Search for the cell housing the specified text and yield its (x, y) center coordinate. 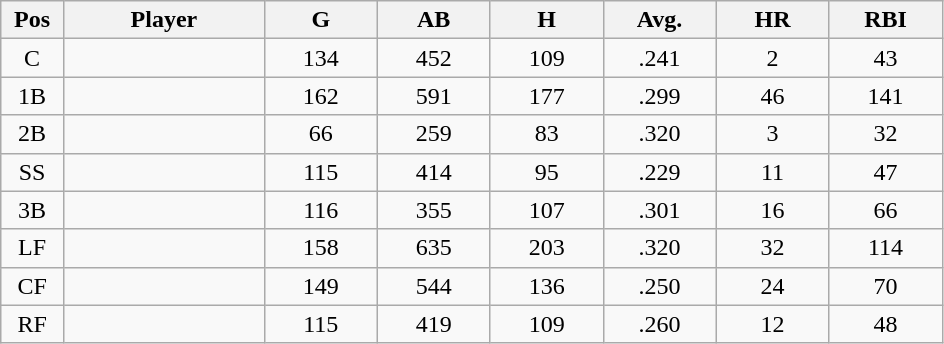
.250 (660, 286)
591 (434, 96)
RBI (886, 20)
46 (772, 96)
414 (434, 172)
134 (320, 58)
Avg. (660, 20)
RF (32, 324)
544 (434, 286)
452 (434, 58)
141 (886, 96)
LF (32, 248)
48 (886, 324)
.299 (660, 96)
H (546, 20)
635 (434, 248)
3 (772, 134)
.241 (660, 58)
.301 (660, 210)
2 (772, 58)
43 (886, 58)
95 (546, 172)
12 (772, 324)
CF (32, 286)
24 (772, 286)
136 (546, 286)
SS (32, 172)
C (32, 58)
177 (546, 96)
AB (434, 20)
47 (886, 172)
16 (772, 210)
70 (886, 286)
149 (320, 286)
162 (320, 96)
G (320, 20)
158 (320, 248)
2B (32, 134)
Player (164, 20)
116 (320, 210)
107 (546, 210)
HR (772, 20)
355 (434, 210)
1B (32, 96)
259 (434, 134)
.229 (660, 172)
.260 (660, 324)
83 (546, 134)
203 (546, 248)
Pos (32, 20)
114 (886, 248)
3B (32, 210)
11 (772, 172)
419 (434, 324)
